From the cell containing the given text, extract its center point as (X, Y) coordinate. 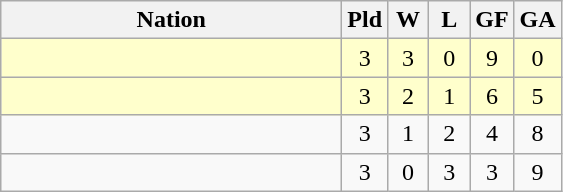
W (408, 20)
4 (492, 134)
5 (538, 96)
GA (538, 20)
Nation (172, 20)
Pld (365, 20)
L (450, 20)
GF (492, 20)
6 (492, 96)
8 (538, 134)
